Output the (x, y) coordinate of the center of the cell containing the given text.  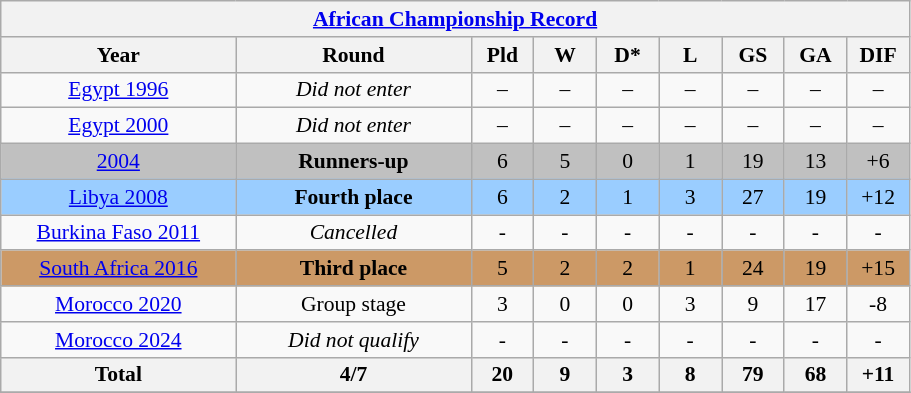
GS (754, 55)
+12 (878, 197)
20 (502, 375)
D* (628, 55)
79 (754, 375)
Round (354, 55)
17 (816, 304)
Third place (354, 269)
68 (816, 375)
South Africa 2016 (118, 269)
Runners-up (354, 162)
8 (690, 375)
DIF (878, 55)
Total (118, 375)
African Championship Record (456, 19)
+15 (878, 269)
+11 (878, 375)
W (566, 55)
24 (754, 269)
Cancelled (354, 233)
+6 (878, 162)
Egypt 1996 (118, 90)
GA (816, 55)
2004 (118, 162)
-8 (878, 304)
Pld (502, 55)
L (690, 55)
Burkina Faso 2011 (118, 233)
Year (118, 55)
Libya 2008 (118, 197)
Fourth place (354, 197)
Group stage (354, 304)
Morocco 2020 (118, 304)
Egypt 2000 (118, 126)
4/7 (354, 375)
27 (754, 197)
Morocco 2024 (118, 340)
Did not qualify (354, 340)
13 (816, 162)
